Locate the cell with the specified text and output its [X, Y] center coordinate. 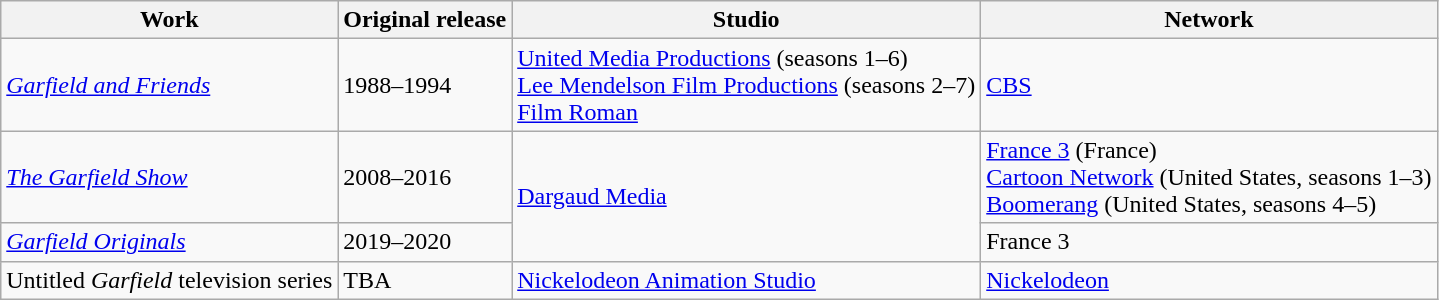
Garfield and Friends [170, 85]
The Garfield Show [170, 177]
CBS [1209, 85]
Studio [746, 20]
Garfield Originals [170, 242]
TBA [425, 280]
2008–2016 [425, 177]
Nickelodeon [1209, 280]
Dargaud Media [746, 196]
2019–2020 [425, 242]
Nickelodeon Animation Studio [746, 280]
Original release [425, 20]
France 3 [1209, 242]
United Media Productions (seasons 1–6)Lee Mendelson Film Productions (seasons 2–7)Film Roman [746, 85]
Untitled Garfield television series [170, 280]
Work [170, 20]
Network [1209, 20]
1988–1994 [425, 85]
France 3 (France)Cartoon Network (United States, seasons 1–3)Boomerang (United States, seasons 4–5) [1209, 177]
